For the text-containing cell, return its midpoint in (X, Y) coordinate format. 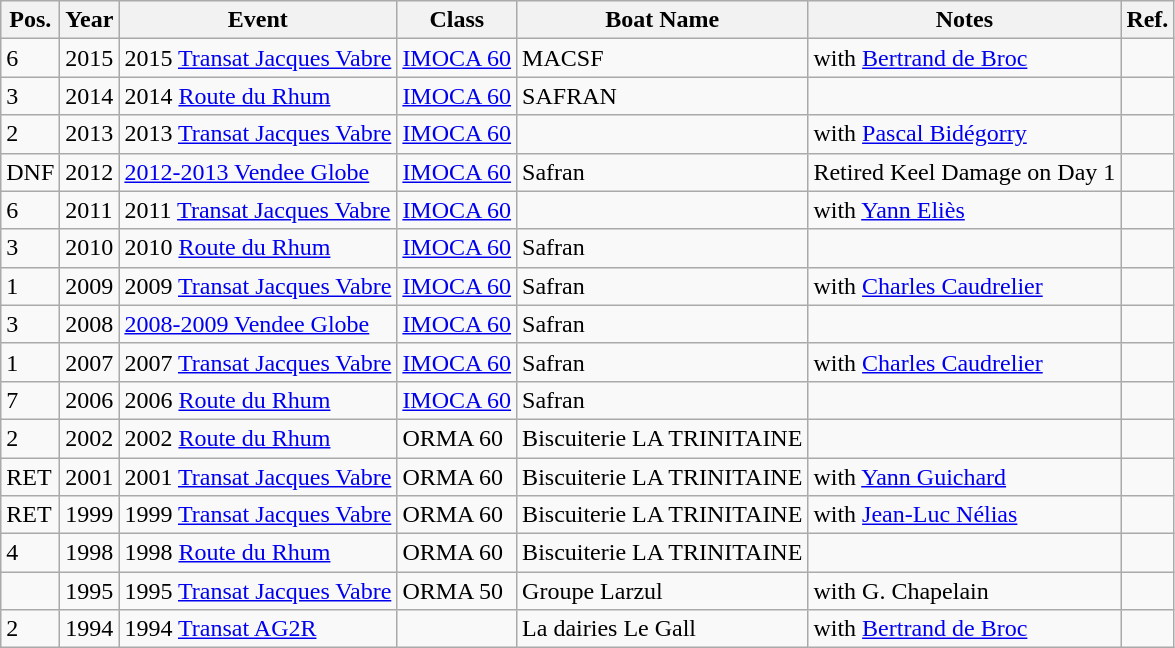
2010 (90, 248)
1998 (90, 553)
2007 Transat Jacques Vabre (258, 362)
Retired Keel Damage on Day 1 (964, 172)
DNF (30, 172)
2011 Transat Jacques Vabre (258, 210)
Groupe Larzul (662, 591)
2006 (90, 400)
with Yann Eliès (964, 210)
with Pascal Bidégorry (964, 134)
2014 Route du Rhum (258, 96)
2009 (90, 286)
4 (30, 553)
2001 (90, 477)
MACSF (662, 58)
with G. Chapelain (964, 591)
2008-2009 Vendee Globe (258, 324)
Notes (964, 20)
Ref. (1148, 20)
Pos. (30, 20)
2006 Route du Rhum (258, 400)
with Yann Guichard (964, 477)
2002 Route du Rhum (258, 438)
2011 (90, 210)
Boat Name (662, 20)
with Jean-Luc Nélias (964, 515)
Class (457, 20)
7 (30, 400)
1999 Transat Jacques Vabre (258, 515)
2010 Route du Rhum (258, 248)
1994 Transat AG2R (258, 629)
2008 (90, 324)
SAFRAN (662, 96)
2014 (90, 96)
2009 Transat Jacques Vabre (258, 286)
2013 Transat Jacques Vabre (258, 134)
2007 (90, 362)
Year (90, 20)
2012-2013 Vendee Globe (258, 172)
1999 (90, 515)
2015 Transat Jacques Vabre (258, 58)
ORMA 50 (457, 591)
2002 (90, 438)
1995 Transat Jacques Vabre (258, 591)
1994 (90, 629)
2012 (90, 172)
2001 Transat Jacques Vabre (258, 477)
La dairies Le Gall (662, 629)
1995 (90, 591)
Event (258, 20)
1998 Route du Rhum (258, 553)
2015 (90, 58)
2013 (90, 134)
